Locate the cell with the specified text and output its (X, Y) center coordinate. 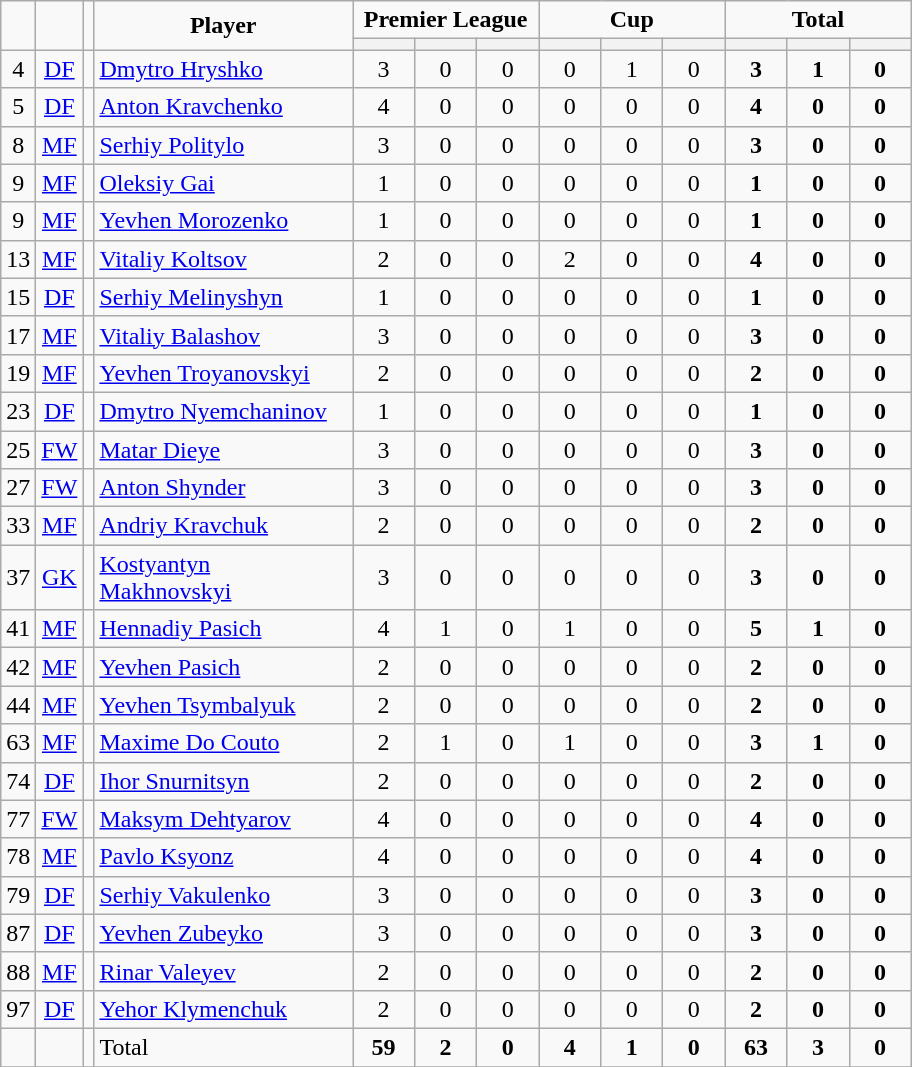
17 (18, 335)
77 (18, 819)
Dmytro Nyemchaninov (224, 411)
Yevhen Pasich (224, 667)
GK (60, 578)
Anton Kravchenko (224, 107)
79 (18, 895)
41 (18, 629)
Yevhen Zubeyko (224, 933)
Kostyantyn Makhnovskyi (224, 578)
Rinar Valeyev (224, 971)
27 (18, 488)
Hennadiy Pasich (224, 629)
Player (224, 26)
Oleksiy Gai (224, 183)
Anton Shynder (224, 488)
88 (18, 971)
Premier League (445, 20)
Yevhen Tsymbalyuk (224, 705)
Vitaliy Koltsov (224, 259)
44 (18, 705)
Cup (632, 20)
23 (18, 411)
Serhiy Politylo (224, 145)
87 (18, 933)
42 (18, 667)
Serhiy Vakulenko (224, 895)
59 (383, 1047)
Serhiy Melinyshyn (224, 297)
Andriy Kravchuk (224, 526)
Dmytro Hryshko (224, 69)
Pavlo Ksyonz (224, 857)
Maksym Dehtyarov (224, 819)
Yevhen Morozenko (224, 221)
8 (18, 145)
Maxime Do Couto (224, 743)
74 (18, 781)
Matar Dieye (224, 449)
37 (18, 578)
33 (18, 526)
Ihor Snurnitsyn (224, 781)
13 (18, 259)
19 (18, 373)
Yevhen Troyanovskyi (224, 373)
25 (18, 449)
Yehor Klymenchuk (224, 1009)
Vitaliy Balashov (224, 335)
15 (18, 297)
78 (18, 857)
97 (18, 1009)
